Scan for the cell matching the given text and deliver its [x, y] coordinate at center. 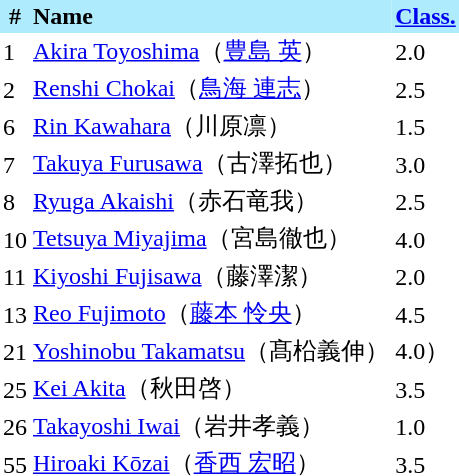
3.5 [426, 389]
4.5 [426, 315]
3.0 [426, 165]
26 [15, 427]
# [15, 16]
13 [15, 315]
7 [15, 165]
Renshi Chokai（鳥海 連志） [211, 89]
Ryuga Akaishi（赤石竜我） [211, 202]
Takayoshi Iwai（岩井孝義） [211, 427]
6 [15, 127]
2 [15, 89]
Class. [426, 16]
10 [15, 239]
Yoshinobu Takamatsu（髙柗義伸） [211, 352]
8 [15, 202]
4.0） [426, 352]
Kei Akita（秋田啓） [211, 389]
Kiyoshi Fujisawa（藤澤潔） [211, 277]
25 [15, 389]
21 [15, 352]
1.5 [426, 127]
Name [211, 16]
Takuya Furusawa（古澤拓也） [211, 165]
1.0 [426, 427]
4.0 [426, 239]
Reo Fujimoto（藤本 怜央） [211, 315]
Tetsuya Miyajima（宮島徹也） [211, 239]
1 [15, 52]
11 [15, 277]
Rin Kawahara（川原凛） [211, 127]
Akira Toyoshima（豊島 英） [211, 52]
